Scan for the cell matching the given text and deliver its [x, y] coordinate at center. 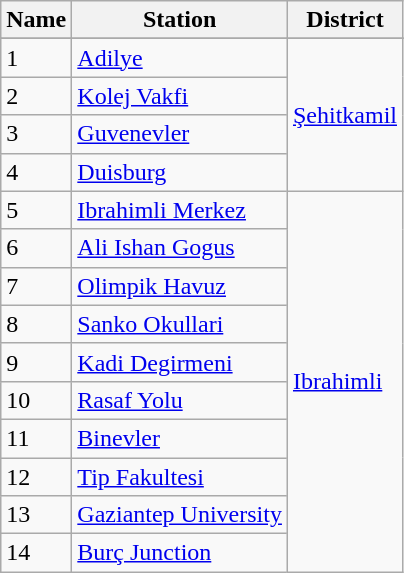
Name [36, 20]
District [344, 20]
12 [36, 477]
Şehitkamil [344, 115]
14 [36, 553]
Ibrahimli [344, 382]
Kolej Vakfi [180, 96]
8 [36, 324]
Gaziantep University [180, 515]
9 [36, 362]
6 [36, 248]
Station [180, 20]
Guvenevler [180, 134]
Rasaf Yolu [180, 400]
Ali Ishan Gogus [180, 248]
Binevler [180, 438]
Adilye [180, 58]
Ibrahimli Merkez [180, 210]
Burç Junction [180, 553]
7 [36, 286]
Olimpik Havuz [180, 286]
Kadi Degirmeni [180, 362]
10 [36, 400]
13 [36, 515]
3 [36, 134]
11 [36, 438]
Sanko Okullari [180, 324]
4 [36, 172]
5 [36, 210]
2 [36, 96]
Duisburg [180, 172]
Tip Fakultesi [180, 477]
1 [36, 58]
